Determine the (x, y) coordinate at the center of the cell enclosing the given text.  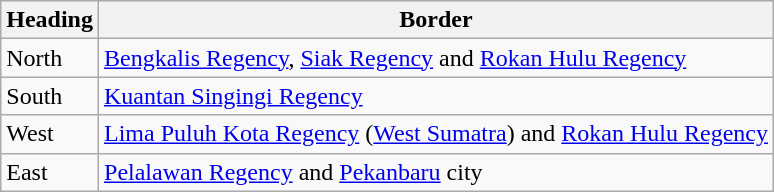
East (50, 172)
Bengkalis Regency, Siak Regency and Rokan Hulu Regency (436, 58)
North (50, 58)
South (50, 96)
Border (436, 20)
Lima Puluh Kota Regency (West Sumatra) and Rokan Hulu Regency (436, 134)
Kuantan Singingi Regency (436, 96)
Pelalawan Regency and Pekanbaru city (436, 172)
West (50, 134)
Heading (50, 20)
